Locate the cell with the specified text and output its [X, Y] center coordinate. 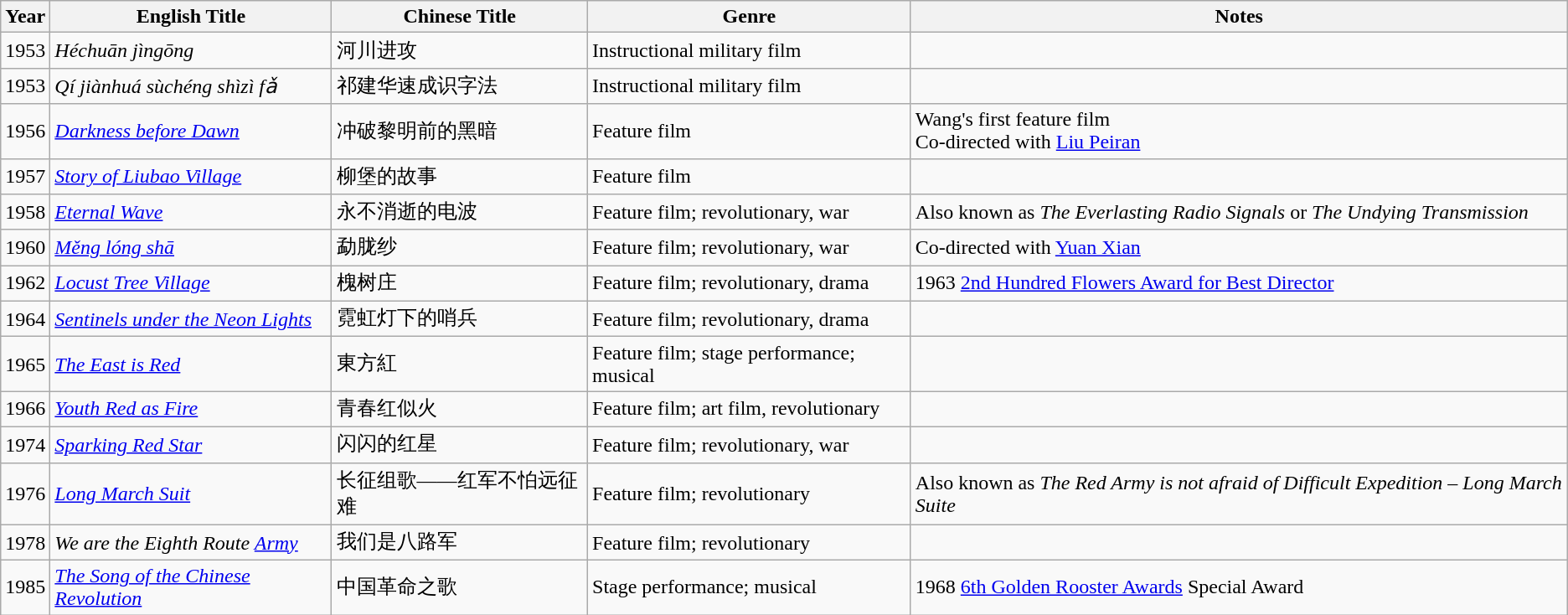
1965 [25, 364]
槐树庄 [460, 283]
1958 [25, 213]
東方紅 [460, 364]
1960 [25, 248]
祁建华速成识字法 [460, 85]
1978 [25, 543]
Wang's first feature filmCo-directed with Liu Peiran [1239, 131]
English Title [191, 17]
Měng lóng shā [191, 248]
1976 [25, 494]
Also known as The Everlasting Radio Signals or The Undying Transmission [1239, 213]
Qí jiànhuá sùchéng shìzì fǎ [191, 85]
河川进攻 [460, 50]
Locust Tree Village [191, 283]
Sparking Red Star [191, 444]
青春红似火 [460, 409]
Story of Liubao Village [191, 176]
柳堡的故事 [460, 176]
勐胧纱 [460, 248]
1957 [25, 176]
1963 2nd Hundred Flowers Award for Best Director [1239, 283]
闪闪的红星 [460, 444]
1964 [25, 318]
1968 6th Golden Rooster Awards Special Award [1239, 588]
1974 [25, 444]
Darkness before Dawn [191, 131]
Notes [1239, 17]
Year [25, 17]
中国革命之歌 [460, 588]
Long March Suit [191, 494]
我们是八路军 [460, 543]
1962 [25, 283]
Héchuān jìngōng [191, 50]
Genre [750, 17]
The Song of the Chinese Revolution [191, 588]
霓虹灯下的哨兵 [460, 318]
Stage performance; musical [750, 588]
Eternal Wave [191, 213]
Chinese Title [460, 17]
Also known as The Red Army is not afraid of Difficult Expedition – Long March Suite [1239, 494]
Sentinels under the Neon Lights [191, 318]
永不消逝的电波 [460, 213]
1966 [25, 409]
Feature film; art film, revolutionary [750, 409]
Co-directed with Yuan Xian [1239, 248]
1985 [25, 588]
1956 [25, 131]
Youth Red as Fire [191, 409]
The East is Red [191, 364]
长征组歌——红军不怕远征难 [460, 494]
We are the Eighth Route Army [191, 543]
冲破黎明前的黑暗 [460, 131]
Feature film; stage performance; musical [750, 364]
